Extract the (x, y) coordinate from the center of the cell holding the provided text.  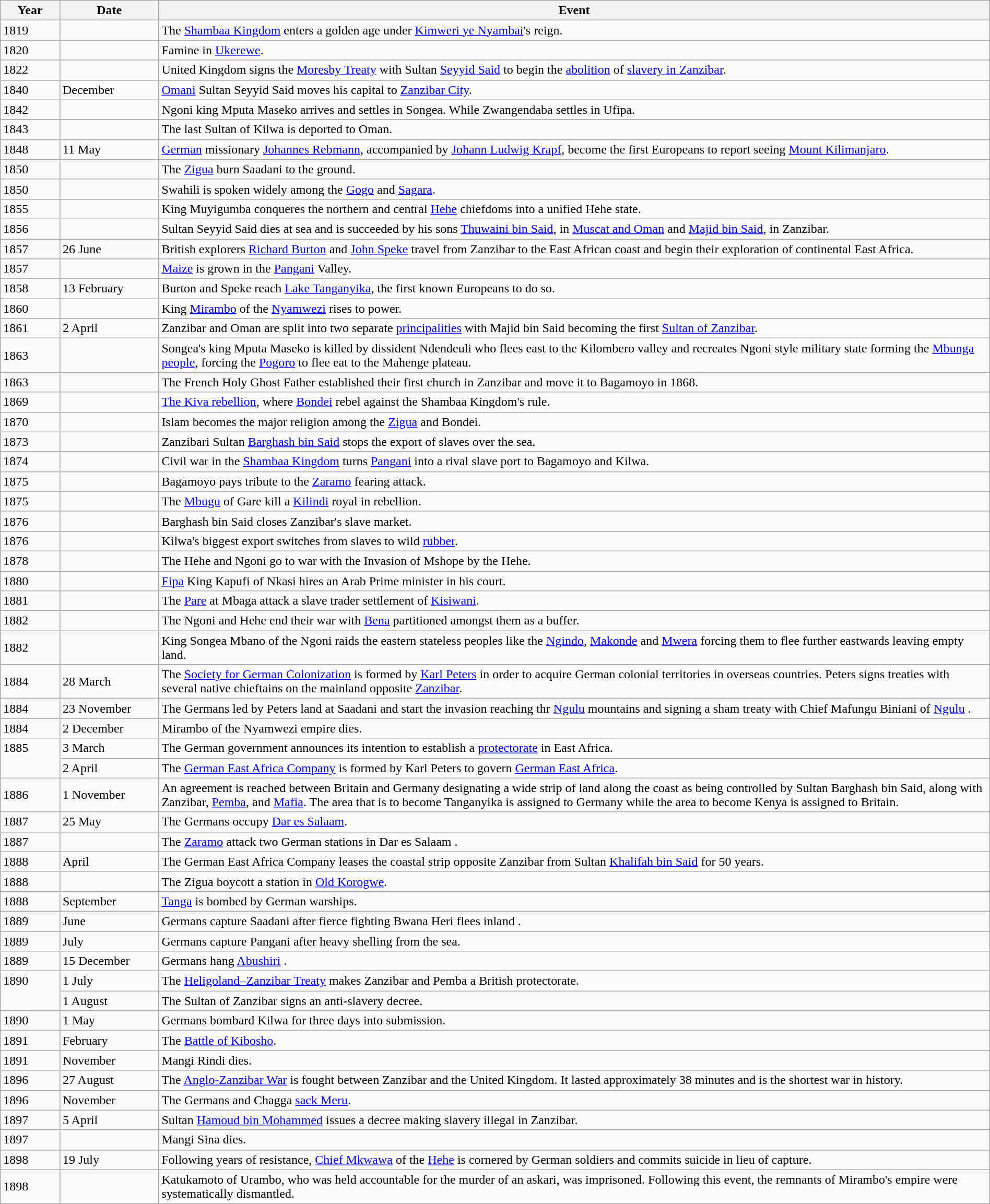
German missionary Johannes Rebmann, accompanied by Johann Ludwig Krapf, become the first Europeans to report seeing Mount Kilimanjaro. (574, 149)
1 November (109, 795)
The German East Africa Company is formed by Karl Peters to govern German East Africa. (574, 768)
King Muyigumba conqueres the northern and central Hehe chiefdoms into a unified Hehe state. (574, 209)
1820 (30, 50)
Zanzibar and Oman are split into two separate principalities with Majid bin Said becoming the first Sultan of Zanzibar. (574, 328)
The French Holy Ghost Father established their first church in Zanzibar and move it to Bagamoyo in 1868. (574, 382)
The Sultan of Zanzibar signs an anti-slavery decree. (574, 1001)
December (109, 90)
1840 (30, 90)
Germans hang Abushiri . (574, 961)
27 August (109, 1080)
Germans capture Pangani after heavy shelling from the sea. (574, 941)
July (109, 941)
1874 (30, 462)
The Hehe and Ngoni go to war with the Invasion of Mshope by the Hehe. (574, 561)
Mangi Rindi dies. (574, 1060)
Maize is grown in the Pangani Valley. (574, 269)
1858 (30, 289)
Kilwa's biggest export switches from slaves to wild rubber. (574, 541)
25 May (109, 822)
1848 (30, 149)
1856 (30, 229)
Omani Sultan Seyyid Said moves his capital to Zanzibar City. (574, 90)
Civil war in the Shambaa Kingdom turns Pangani into a rival slave port to Bagamoyo and Kilwa. (574, 462)
1880 (30, 581)
February (109, 1041)
The last Sultan of Kilwa is deported to Oman. (574, 129)
Bagamoyo pays tribute to the Zaramo fearing attack. (574, 481)
The Battle of Kibosho. (574, 1041)
1861 (30, 328)
19 July (109, 1160)
The Mbugu of Gare kill a Kilindi royal in rebellion. (574, 501)
The Pare at Mbaga attack a slave trader settlement of Kisiwani. (574, 601)
1843 (30, 129)
1878 (30, 561)
1886 (30, 795)
Germans bombard Kilwa for three days into submission. (574, 1021)
Mangi Sina dies. (574, 1140)
1869 (30, 402)
The German government announces its intention to establish a protectorate in East Africa. (574, 748)
15 December (109, 961)
1842 (30, 110)
1819 (30, 30)
The Kiva rebellion, where Bondei rebel against the Shambaa Kingdom's rule. (574, 402)
Burton and Speke reach Lake Tanganyika, the first known Europeans to do so. (574, 289)
Sultan Hamoud bin Mohammed issues a decree making slavery illegal in Zanzibar. (574, 1120)
Event (574, 10)
1873 (30, 442)
September (109, 901)
The Zigua burn Saadani to the ground. (574, 169)
Year (30, 10)
Swahili is spoken widely among the Gogo and Sagara. (574, 189)
1881 (30, 601)
1 August (109, 1001)
13 February (109, 289)
Tanga is bombed by German warships. (574, 901)
1860 (30, 309)
1855 (30, 209)
Mirambo of the Nyamwezi empire dies. (574, 728)
The Ngoni and Hehe end their war with Bena partitioned amongst them as a buffer. (574, 621)
1 July (109, 981)
1885 (30, 758)
Germans capture Saadani after fierce fighting Bwana Heri flees inland . (574, 921)
Sultan Seyyid Said dies at sea and is succeeded by his sons Thuwaini bin Said, in Muscat and Oman and Majid bin Said, in Zanzibar. (574, 229)
5 April (109, 1120)
Famine in Ukerewe. (574, 50)
United Kingdom signs the Moresby Treaty with Sultan Seyyid Said to begin the abolition of slavery in Zanzibar. (574, 70)
The German East Africa Company leases the coastal strip opposite Zanzibar from Sultan Khalifah bin Said for 50 years. (574, 861)
Zanzibari Sultan Barghash bin Said stops the export of slaves over the sea. (574, 442)
The Heligoland–Zanzibar Treaty makes Zanzibar and Pemba a British protectorate. (574, 981)
1 May (109, 1021)
3 March (109, 748)
23 November (109, 709)
The Shambaa Kingdom enters a golden age under Kimweri ye Nyambai's reign. (574, 30)
June (109, 921)
11 May (109, 149)
2 December (109, 728)
1822 (30, 70)
King Mirambo of the Nyamwezi rises to power. (574, 309)
The Zigua boycott a station in Old Korogwe. (574, 881)
Date (109, 10)
The Zaramo attack two German stations in Dar es Salaam . (574, 842)
26 June (109, 249)
Following years of resistance, Chief Mkwawa of the Hehe is cornered by German soldiers and commits suicide in lieu of capture. (574, 1160)
1870 (30, 422)
Barghash bin Said closes Zanzibar's slave market. (574, 521)
The Germans and Chagga sack Meru. (574, 1100)
April (109, 861)
28 March (109, 682)
Ngoni king Mputa Maseko arrives and settles in Songea. While Zwangendaba settles in Ufipa. (574, 110)
Islam becomes the major religion among the Zigua and Bondei. (574, 422)
The Anglo-Zanzibar War is fought between Zanzibar and the United Kingdom. It lasted approximately 38 minutes and is the shortest war in history. (574, 1080)
Fipa King Kapufi of Nkasi hires an Arab Prime minister in his court. (574, 581)
The Germans occupy Dar es Salaam. (574, 822)
